For the text-containing cell, return its midpoint in [X, Y] coordinate format. 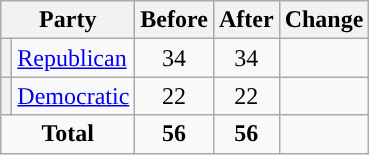
Party [68, 20]
After [246, 20]
Before [174, 20]
Total [68, 134]
Republican [74, 58]
Change [324, 20]
Democratic [74, 96]
